Scan for the cell matching the given text and deliver its [X, Y] coordinate at center. 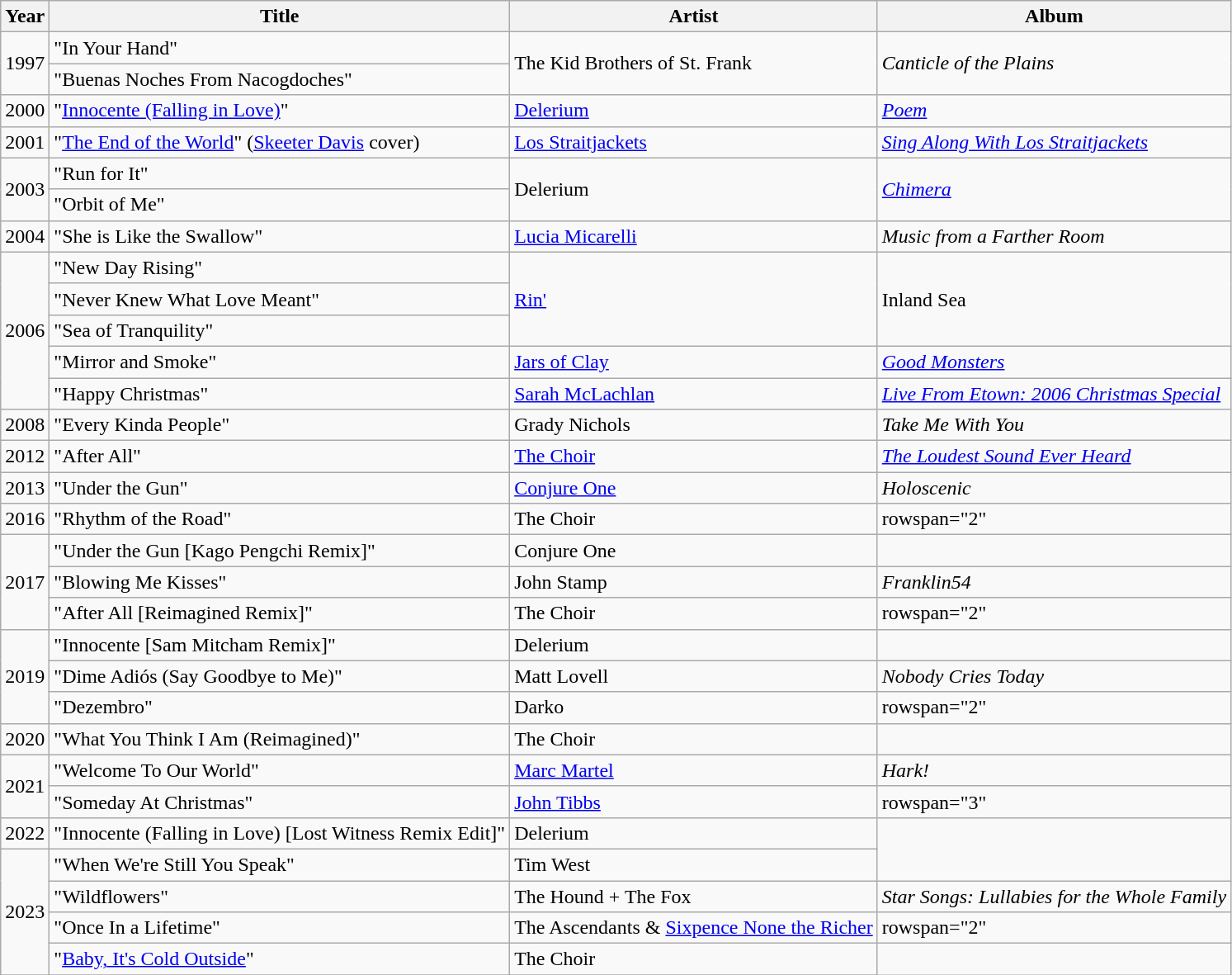
"Under the Gun" [280, 488]
2008 [25, 425]
2001 [25, 142]
"After All" [280, 457]
Franklin54 [1054, 582]
2017 [25, 582]
2016 [25, 519]
Inland Sea [1054, 299]
Title [280, 17]
"Buenas Noches From Nacogdoches" [280, 79]
"Under the Gun [Kago Pengchi Remix]" [280, 551]
"In Your Hand" [280, 48]
"Dezembro" [280, 708]
2012 [25, 457]
2006 [25, 330]
2019 [25, 676]
The Ascendants & Sixpence None the Richer [694, 928]
Holoscenic [1054, 488]
1997 [25, 64]
Hark! [1054, 770]
2023 [25, 911]
Sing Along With Los Straitjackets [1054, 142]
Tim West [694, 864]
Poem [1054, 111]
2004 [25, 236]
"Orbit of Me" [280, 205]
2020 [25, 739]
Album [1054, 17]
"What You Think I Am (Reimagined)" [280, 739]
"Baby, It's Cold Outside" [280, 959]
Matt Lovell [694, 676]
"Wildflowers" [280, 896]
"The End of the World" (Skeeter Davis cover) [280, 142]
Nobody Cries Today [1054, 676]
Good Monsters [1054, 362]
2003 [25, 189]
"When We're Still You Speak" [280, 864]
John Tibbs [694, 802]
John Stamp [694, 582]
"New Day Rising" [280, 267]
"Innocente (Falling in Love) [Lost Witness Remix Edit]" [280, 833]
"Sea of Tranquility" [280, 330]
rowspan="3" [1054, 802]
"After All [Reimagined Remix]" [280, 613]
"Someday At Christmas" [280, 802]
"Welcome To Our World" [280, 770]
"Blowing Me Kisses" [280, 582]
Canticle of the Plains [1054, 64]
"Dime Adiós (Say Goodbye to Me)" [280, 676]
Darko [694, 708]
"Every Kinda People" [280, 425]
Lucia Micarelli [694, 236]
Rin' [694, 299]
2021 [25, 786]
The Hound + The Fox [694, 896]
2022 [25, 833]
Los Straitjackets [694, 142]
2013 [25, 488]
Grady Nichols [694, 425]
Chimera [1054, 189]
"Never Knew What Love Meant" [280, 299]
Marc Martel [694, 770]
2000 [25, 111]
"Mirror and Smoke" [280, 362]
The Loudest Sound Ever Heard [1054, 457]
Sarah McLachlan [694, 394]
"Run for It" [280, 173]
Live From Etown: 2006 Christmas Special [1054, 394]
"Once In a Lifetime" [280, 928]
"She is Like the Swallow" [280, 236]
"Innocente (Falling in Love)" [280, 111]
Music from a Farther Room [1054, 236]
Jars of Clay [694, 362]
"Innocente [Sam Mitcham Remix]" [280, 645]
Artist [694, 17]
"Happy Christmas" [280, 394]
Year [25, 17]
Take Me With You [1054, 425]
"Rhythm of the Road" [280, 519]
Star Songs: Lullabies for the Whole Family [1054, 896]
The Kid Brothers of St. Frank [694, 64]
